Capture the cell that displays the provided text and extract its (X, Y) central coordinate. 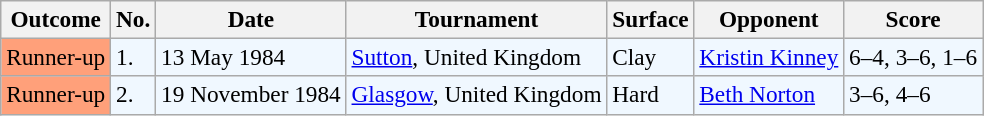
13 May 1984 (251, 57)
Opponent (769, 19)
Date (251, 19)
Outcome (56, 19)
Beth Norton (769, 95)
Hard (650, 95)
Tournament (476, 19)
Kristin Kinney (769, 57)
19 November 1984 (251, 95)
No. (134, 19)
Glasgow, United Kingdom (476, 95)
Sutton, United Kingdom (476, 57)
1. (134, 57)
3–6, 4–6 (914, 95)
6–4, 3–6, 1–6 (914, 57)
Surface (650, 19)
Clay (650, 57)
2. (134, 95)
Score (914, 19)
